Capture the cell that displays the provided text and extract its (X, Y) central coordinate. 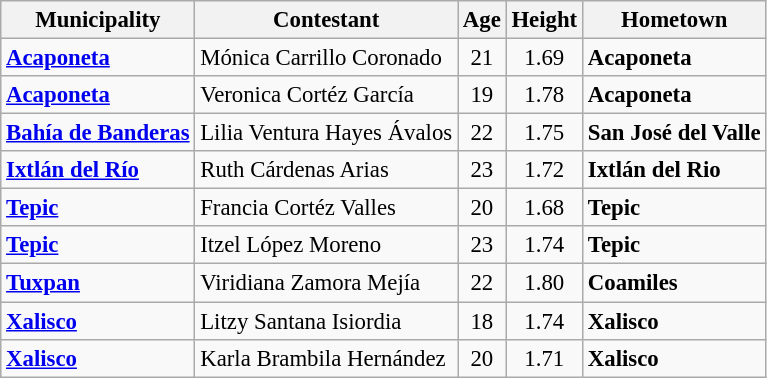
Ixtlán del Rio (674, 170)
Mónica Carrillo Coronado (326, 58)
1.68 (544, 208)
19 (482, 95)
Ixtlán del Río (98, 170)
Tuxpan (98, 283)
1.69 (544, 58)
21 (482, 58)
San José del Valle (674, 133)
18 (482, 321)
Municipality (98, 20)
1.72 (544, 170)
1.78 (544, 95)
Hometown (674, 20)
Contestant (326, 20)
Ruth Cárdenas Arias (326, 170)
Litzy Santana Isiordia (326, 321)
Bahía de Banderas (98, 133)
Lilia Ventura Hayes Ávalos (326, 133)
Height (544, 20)
1.80 (544, 283)
1.71 (544, 358)
Viridiana Zamora Mejía (326, 283)
Karla Brambila Hernández (326, 358)
Coamiles (674, 283)
Itzel López Moreno (326, 245)
Veronica Cortéz García (326, 95)
1.75 (544, 133)
Age (482, 20)
Francia Cortéz Valles (326, 208)
